Search for the cell housing the specified text and yield its [x, y] center coordinate. 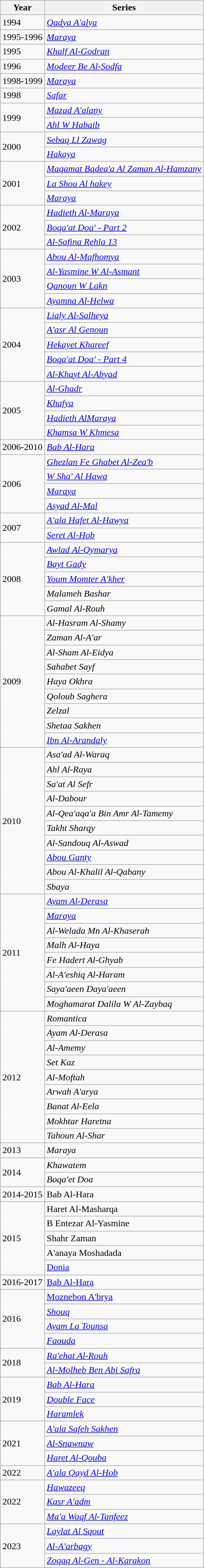
Al-Sandouq Al-Aswad [124, 843]
Hekayet Khareef [124, 344]
Abou Al-Khalil Al-Qabany [124, 872]
Boqa'et Doa [124, 1180]
Boqa'at Doa' - Part 2 [124, 227]
Abou Ganty [124, 857]
2009 [22, 681]
1998-1999 [22, 81]
2014-2015 [22, 1194]
Hakaya [124, 154]
Al-A'arbagy [124, 1546]
Gamal Al-Rouh [124, 608]
2004 [22, 344]
Zelzal [124, 711]
Asyad Al-Mal [124, 506]
Ahl W Habaib [124, 125]
Al-Khayt Al-Abyad [124, 374]
Set Kaz [124, 1062]
Hawazeeq [124, 1487]
Awlad Al-Qymarya [124, 550]
Al-Safina Rehla 13 [124, 242]
A'ala Hafet Al-Hawya [124, 520]
Romantica [124, 1018]
Ayam La Tounsa [124, 1326]
2007 [22, 528]
Shetaa Sakhen [124, 725]
Khafya [124, 403]
Qanoun W Lakn [124, 286]
Qoloub Saghera [124, 696]
2001 [22, 183]
Malameh Bashar [124, 593]
Donia [124, 1267]
Al-Ghadr [124, 388]
Al-Welada Mn Al-Khaserah [124, 931]
2023 [22, 1546]
1995 [22, 52]
2005 [22, 410]
Shahr Zaman [124, 1238]
Al-Moftah [124, 1077]
Sahabet Sayf [124, 667]
Al-Dabour [124, 799]
Al-Molheb Ben Abi Safra [124, 1370]
Haramlek [124, 1414]
Zaman Al-A'ar [124, 637]
1995-1996 [22, 37]
Shouq [124, 1311]
Moghamarat Dalila W Al-Zaybaq [124, 1004]
Seret Al-Hob [124, 535]
Zoqaq Al-Gen - Al-Karakon [124, 1560]
Ghezlan Fe Ghabet Al-Zea'b [124, 462]
Al-Amemy [124, 1048]
Qadya A'alya [124, 22]
2016 [22, 1319]
Boqa'at Doa' - Part 4 [124, 359]
2006-2010 [22, 447]
2010 [22, 821]
A'anaya Moshadada [124, 1253]
Kasr A'adm [124, 1502]
Laylat Al Sqout [124, 1531]
2011 [22, 953]
Al-A'eshiq Al-Haram [124, 975]
2012 [22, 1077]
Ra'ehat Al-Rouh [124, 1355]
Modeer Be Al-Sodfa [124, 66]
Lialy Al-Salheya [124, 315]
1998 [22, 95]
2016-2017 [22, 1282]
Haret Al-Qouba [124, 1458]
Saya'aeen Daya'aeen [124, 989]
Mazad A'alany [124, 110]
2015 [22, 1238]
Haya Okhra [124, 682]
2014 [22, 1172]
Haret Al-Masharqa [124, 1209]
2002 [22, 227]
2000 [22, 147]
A'asr Al Genoun [124, 330]
Ayamna Al-Helwa [124, 301]
Sbaya [124, 886]
Takht Sharqy [124, 828]
Fe Hadert Al-Ghyab [124, 960]
Khawatem [124, 1165]
Year [22, 8]
Al-Qea'aqa'a Bin Amr Al-Tamemy [124, 813]
Faouda [124, 1341]
A'ala Qayd Al-Hob [124, 1473]
Sebaq Ll Zawag [124, 139]
Ibn Al-Arandaly [124, 740]
Series [124, 8]
A'ala Safeh Sakhen [124, 1429]
2018 [22, 1362]
Tahoun Al-Shar [124, 1136]
Ahl Al-Raya [124, 769]
Bayt Gady [124, 564]
Mokhtar Haretna [124, 1121]
Sa'at Al Sefr [124, 784]
Al-Hasram Al-Shamy [124, 623]
2006 [22, 484]
Abou Al-Mafhomya [124, 257]
Moznebon A'brya [124, 1297]
Banat Al-Eela [124, 1106]
Safar [124, 95]
Khamsa W Khmesa [124, 433]
2021 [22, 1443]
Al-Sham Al-Eidya [124, 652]
Hadieth Al-Maraya [124, 213]
Malh Al-Haya [124, 945]
La Shou Al hakey [124, 184]
2013 [22, 1150]
Double Face [124, 1399]
Al-Yasmine W Al-Asmant [124, 271]
1994 [22, 22]
Ma'a Waqf Al-Tanfeez [124, 1516]
Khalf Al-Godran [124, 52]
Hadieth AlMaraya [124, 418]
Al-Snawnaw [124, 1443]
2019 [22, 1399]
Youm Momter A'kher [124, 579]
1996 [22, 66]
2008 [22, 579]
1999 [22, 117]
Arwah A'arya [124, 1092]
Maqamat Badea'a Al Zaman Al-Hamzany [124, 169]
W Sha' Al Hawa [124, 476]
B Entezar Al-Yasmine [124, 1224]
2003 [22, 279]
Asa'ad Al-Waraq [124, 755]
